For the text-containing cell, return its midpoint in (x, y) coordinate format. 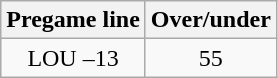
LOU –13 (74, 58)
55 (210, 58)
Over/under (210, 20)
Pregame line (74, 20)
